Scan for the cell matching the given text and deliver its (X, Y) coordinate at center. 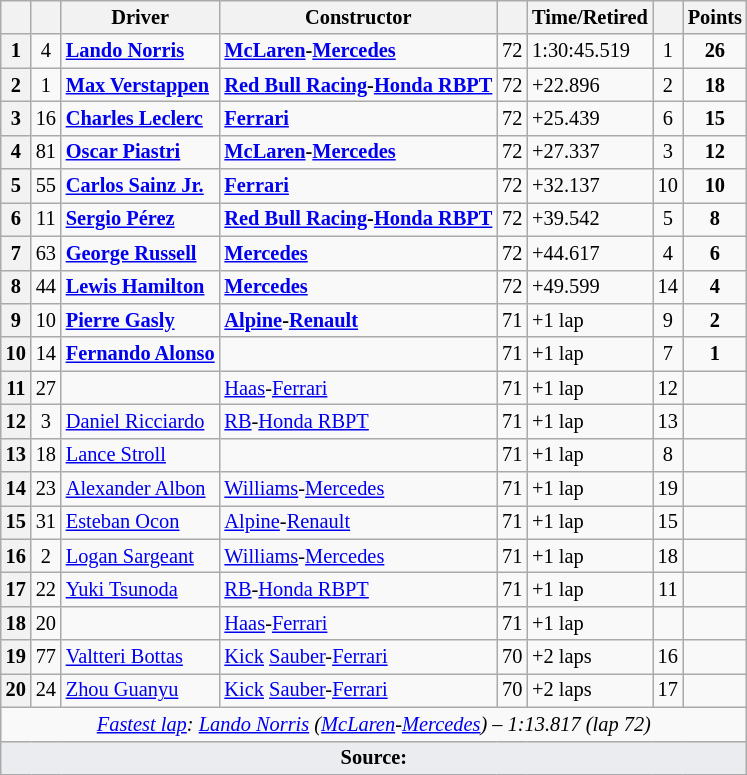
Alexander Albon (140, 489)
Points (715, 17)
Fernando Alonso (140, 354)
+32.137 (590, 186)
Yuki Tsunoda (140, 589)
Lando Norris (140, 51)
+49.599 (590, 287)
+27.337 (590, 152)
Daniel Ricciardo (140, 421)
Zhou Guanyu (140, 690)
Logan Sargeant (140, 556)
Lewis Hamilton (140, 287)
Esteban Ocon (140, 522)
+25.439 (590, 118)
55 (46, 186)
Pierre Gasly (140, 320)
Charles Leclerc (140, 118)
Driver (140, 17)
Fastest lap: Lando Norris (McLaren-Mercedes) – 1:13.817 (lap 72) (374, 724)
Source: (374, 758)
24 (46, 690)
+22.896 (590, 85)
63 (46, 253)
Constructor (359, 17)
81 (46, 152)
Lance Stroll (140, 455)
23 (46, 489)
44 (46, 287)
George Russell (140, 253)
Oscar Piastri (140, 152)
Carlos Sainz Jr. (140, 186)
Time/Retired (590, 17)
22 (46, 589)
Sergio Pérez (140, 219)
26 (715, 51)
+44.617 (590, 253)
+39.542 (590, 219)
77 (46, 657)
27 (46, 388)
31 (46, 522)
1:30:45.519 (590, 51)
Max Verstappen (140, 85)
Valtteri Bottas (140, 657)
